From the cell containing the given text, extract its center point as (X, Y) coordinate. 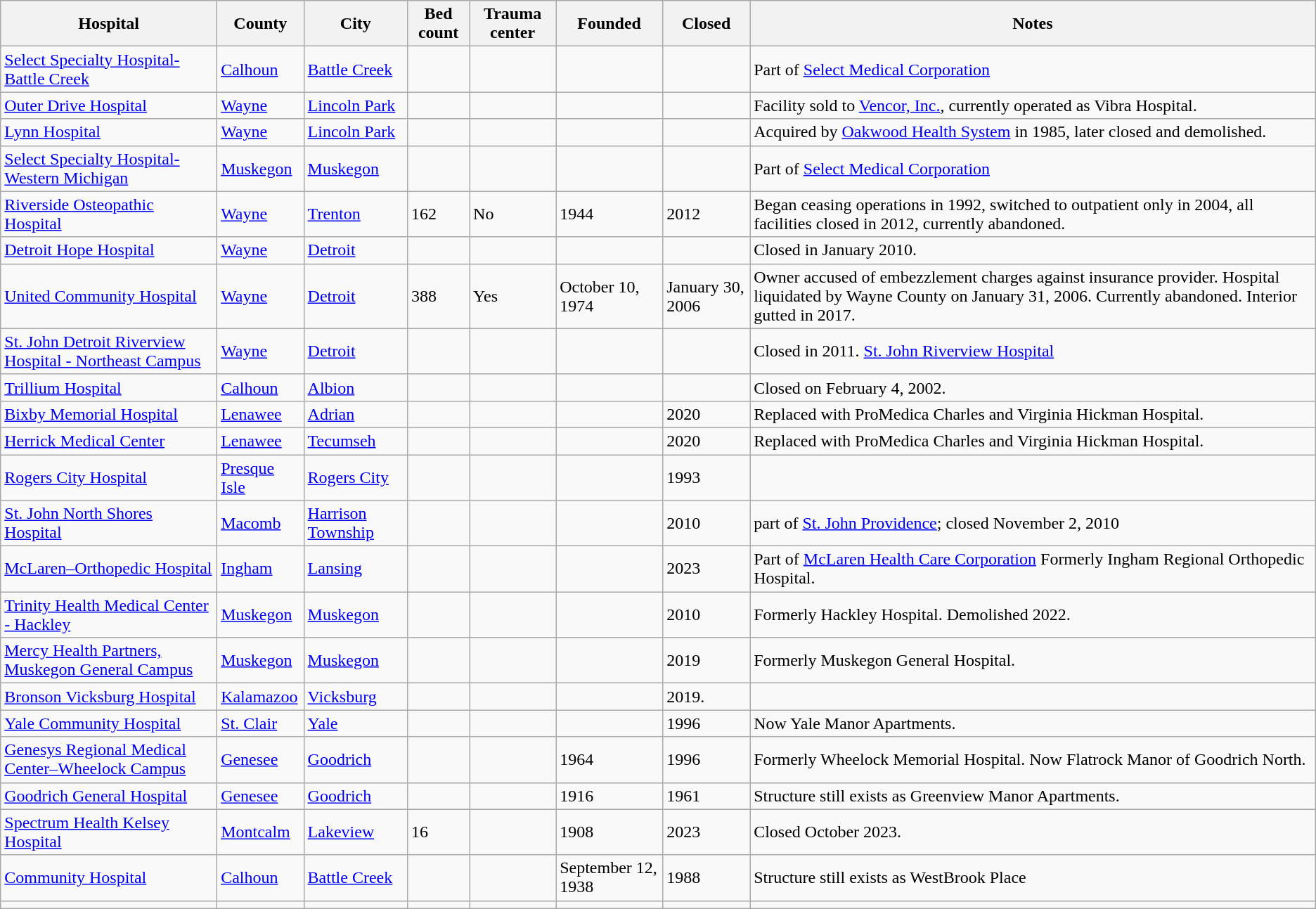
Herrick Medical Center (109, 441)
Outer Drive Hospital (109, 105)
Vicksburg (356, 697)
Bronson Vicksburg Hospital (109, 697)
2019. (707, 697)
Notes (1033, 24)
Structure still exists as WestBrook Place (1033, 877)
Formerly Wheelock Memorial Hospital. Now Flatrock Manor of Goodrich North. (1033, 759)
Lansing (356, 569)
St. Clair (260, 723)
1944 (609, 214)
No (513, 214)
Formerly Hackley Hospital. Demolished 2022. (1033, 614)
Bed count (439, 24)
1964 (609, 759)
Ingham (260, 569)
Spectrum Health Kelsey Hospital (109, 832)
Select Specialty Hospital-Battle Creek (109, 69)
Closed October 2023. (1033, 832)
Part of McLaren Health Care Corporation Formerly Ingham Regional Orthopedic Hospital. (1033, 569)
16 (439, 832)
388 (439, 296)
Harrison Township (356, 523)
2012 (707, 214)
Detroit Hope Hospital (109, 250)
Closed on February 4, 2002. (1033, 387)
Mercy Health Partners, Muskegon General Campus (109, 661)
Founded (609, 24)
Trauma center (513, 24)
St. John North Shores Hospital (109, 523)
Closed (707, 24)
Trillium Hospital (109, 387)
Trinity Health Medical Center - Hackley (109, 614)
Macomb (260, 523)
Formerly Muskegon General Hospital. (1033, 661)
Acquired by Oakwood Health System in 1985, later closed and demolished. (1033, 132)
Rogers City (356, 477)
January 30, 2006 (707, 296)
Closed in January 2010. (1033, 250)
Goodrich General Hospital (109, 796)
St. John Detroit Riverview Hospital - Northeast Campus (109, 352)
Structure still exists as Greenview Manor Apartments. (1033, 796)
Yale Community Hospital (109, 723)
September 12, 1938 (609, 877)
Albion (356, 387)
162 (439, 214)
McLaren–Orthopedic Hospital (109, 569)
1993 (707, 477)
Trenton (356, 214)
Yale (356, 723)
United Community Hospital (109, 296)
Montcalm (260, 832)
Hospital (109, 24)
1916 (609, 796)
Lakeview (356, 832)
Bixby Memorial Hospital (109, 414)
Riverside Osteopathic Hospital (109, 214)
Genesys Regional Medical Center–Wheelock Campus (109, 759)
part of St. John Providence; closed November 2, 2010 (1033, 523)
Adrian (356, 414)
October 10, 1974 (609, 296)
1908 (609, 832)
Community Hospital (109, 877)
Lynn Hospital (109, 132)
Presque Isle (260, 477)
1988 (707, 877)
Began ceasing operations in 1992, switched to outpatient only in 2004, all facilities closed in 2012, currently abandoned. (1033, 214)
2019 (707, 661)
Yes (513, 296)
Kalamazoo (260, 697)
Now Yale Manor Apartments. (1033, 723)
Rogers City Hospital (109, 477)
City (356, 24)
Facility sold to Vencor, Inc., currently operated as Vibra Hospital. (1033, 105)
Closed in 2011. St. John Riverview Hospital (1033, 352)
Tecumseh (356, 441)
Select Specialty Hospital-Western Michigan (109, 169)
County (260, 24)
1961 (707, 796)
